Output the (X, Y) coordinate of the center of the cell containing the given text.  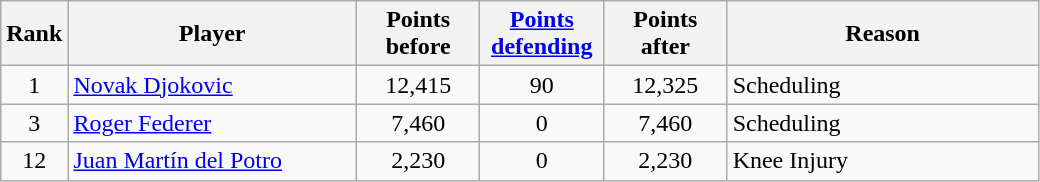
Juan Martín del Potro (212, 161)
12,325 (666, 85)
Points defending (542, 34)
3 (34, 123)
Reason (882, 34)
Player (212, 34)
12 (34, 161)
Points before (418, 34)
90 (542, 85)
Rank (34, 34)
Points after (666, 34)
12,415 (418, 85)
Novak Djokovic (212, 85)
Roger Federer (212, 123)
1 (34, 85)
Knee Injury (882, 161)
